For the text-containing cell, return its midpoint in (X, Y) coordinate format. 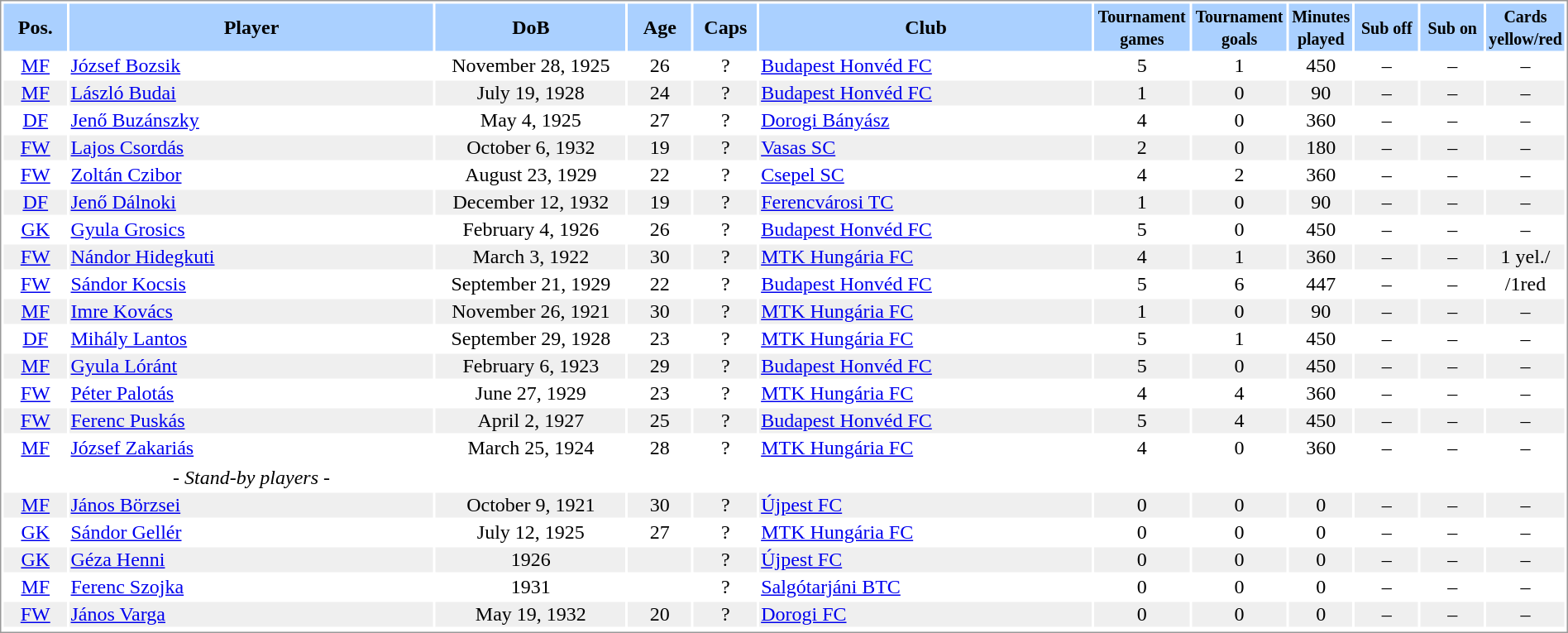
Dorogi Bányász (926, 120)
Sub on (1452, 26)
Jenő Dálnoki (251, 203)
Ferencvárosi TC (926, 203)
Ferenc Puskás (251, 421)
Mihály Lantos (251, 338)
July 12, 1925 (531, 532)
May 4, 1925 (531, 120)
December 12, 1932 (531, 203)
József Zakariás (251, 448)
/1red (1526, 284)
Ferenc Szojka (251, 587)
Salgótarjáni BTC (926, 587)
447 (1322, 284)
24 (660, 94)
1931 (531, 587)
Vasas SC (926, 148)
Jenő Buzánszky (251, 120)
Imre Kovács (251, 312)
Tournamentgames (1141, 26)
Nándor Hidegkuti (251, 257)
Minutesplayed (1322, 26)
October 6, 1932 (531, 148)
Csepel SC (926, 175)
Sub off (1386, 26)
July 19, 1928 (531, 94)
János Börzsei (251, 506)
Dorogi FC (926, 615)
October 9, 1921 (531, 506)
March 3, 1922 (531, 257)
September 29, 1928 (531, 338)
September 21, 1929 (531, 284)
DoB (531, 26)
Lajos Csordás (251, 148)
Sándor Gellér (251, 532)
Player (251, 26)
Péter Palotás (251, 393)
June 27, 1929 (531, 393)
Pos. (35, 26)
20 (660, 615)
1926 (531, 560)
25 (660, 421)
Tournamentgoals (1239, 26)
Sándor Kocsis (251, 284)
1 yel./ (1526, 257)
Gyula Lóránt (251, 367)
28 (660, 448)
János Varga (251, 615)
Cardsyellow/red (1526, 26)
February 4, 1926 (531, 229)
Caps (726, 26)
Gyula Grosics (251, 229)
February 6, 1923 (531, 367)
Zoltán Czibor (251, 175)
August 23, 1929 (531, 175)
Age (660, 26)
László Budai (251, 94)
180 (1322, 148)
Géza Henni (251, 560)
József Bozsik (251, 65)
November 26, 1921 (531, 312)
May 19, 1932 (531, 615)
Club (926, 26)
29 (660, 367)
6 (1239, 284)
March 25, 1924 (531, 448)
November 28, 1925 (531, 65)
April 2, 1927 (531, 421)
- Stand-by players - (251, 477)
